Determine the [x, y] coordinate at the center of the cell enclosing the given text.  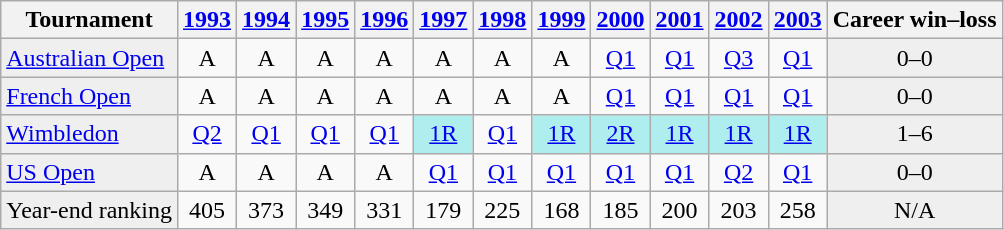
N/A [914, 210]
203 [738, 210]
US Open [90, 172]
2R [620, 134]
1–6 [914, 134]
258 [798, 210]
1993 [208, 20]
331 [384, 210]
1999 [562, 20]
Q3 [738, 58]
373 [266, 210]
349 [326, 210]
2003 [798, 20]
2000 [620, 20]
168 [562, 210]
Wimbledon [90, 134]
French Open [90, 96]
1998 [502, 20]
1997 [444, 20]
Year-end ranking [90, 210]
Career win–loss [914, 20]
1995 [326, 20]
179 [444, 210]
1994 [266, 20]
Australian Open [90, 58]
Tournament [90, 20]
200 [680, 210]
2001 [680, 20]
405 [208, 210]
225 [502, 210]
185 [620, 210]
2002 [738, 20]
1996 [384, 20]
